From the cell containing the given text, extract its center point as [x, y] coordinate. 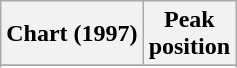
Peakposition [189, 34]
Chart (1997) [72, 34]
